Locate the cell with the specified text and output its [x, y] center coordinate. 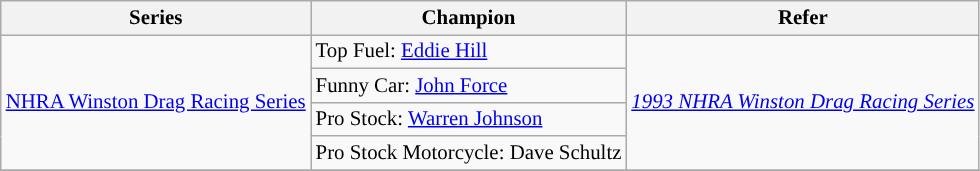
Top Fuel: Eddie Hill [469, 51]
Refer [802, 18]
Pro Stock Motorcycle: Dave Schultz [469, 153]
Pro Stock: Warren Johnson [469, 119]
1993 NHRA Winston Drag Racing Series [802, 102]
Series [156, 18]
NHRA Winston Drag Racing Series [156, 102]
Funny Car: John Force [469, 85]
Champion [469, 18]
